Scan for the cell matching the given text and deliver its [x, y] coordinate at center. 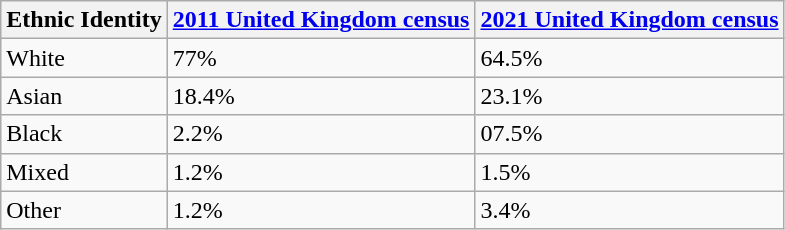
18.4% [321, 96]
Other [84, 210]
3.4% [630, 210]
2.2% [321, 134]
1.5% [630, 172]
Mixed [84, 172]
64.5% [630, 58]
Ethnic Identity [84, 20]
77% [321, 58]
2011 United Kingdom census [321, 20]
Asian [84, 96]
23.1% [630, 96]
2021 United Kingdom census [630, 20]
White [84, 58]
Black [84, 134]
07.5% [630, 134]
